Provide the (x, y) coordinate of the cell's center where the given text is located.  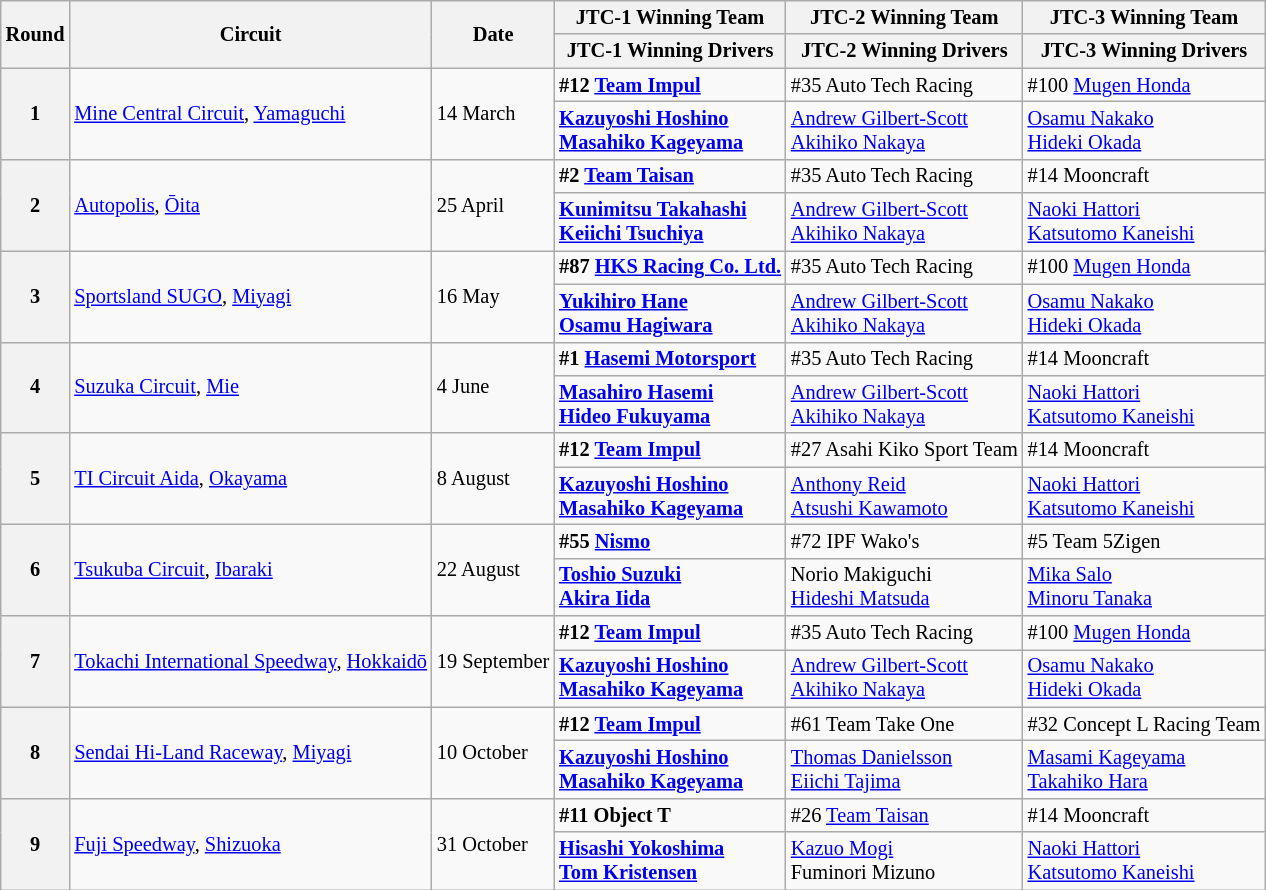
JTC-3 Winning Team (1144, 17)
#32 Concept L Racing Team (1144, 724)
#55 Nismo (670, 541)
Norio Makiguchi Hideshi Matsuda (904, 587)
Mine Central Circuit, Yamaguchi (250, 114)
#87 HKS Racing Co. Ltd. (670, 267)
JTC-3 Winning Drivers (1144, 51)
#11 Object T (670, 815)
Toshio Suzuki Akira Iida (670, 587)
7 (36, 662)
4 (36, 388)
#26 Team Taisan (904, 815)
#2 Team Taisan (670, 176)
Anthony Reid Atsushi Kawamoto (904, 496)
Kazuo Mogi Fuminori Mizuno (904, 861)
Round (36, 34)
1 (36, 114)
Mika Salo Minoru Tanaka (1144, 587)
Sportsland SUGO, Miyagi (250, 296)
JTC-1 Winning Team (670, 17)
Sendai Hi-Land Raceway, Miyagi (250, 752)
Yukihiro Hane Osamu Hagiwara (670, 313)
#72 IPF Wako's (904, 541)
31 October (493, 844)
4 June (493, 388)
14 March (493, 114)
3 (36, 296)
Masahiro Hasemi Hideo Fukuyama (670, 404)
8 August (493, 478)
Autopolis, Ōita (250, 204)
#27 Asahi Kiko Sport Team (904, 450)
16 May (493, 296)
JTC-1 Winning Drivers (670, 51)
Thomas Danielsson Eiichi Tajima (904, 769)
10 October (493, 752)
#1 Hasemi Motorsport (670, 359)
6 (36, 570)
8 (36, 752)
2 (36, 204)
5 (36, 478)
19 September (493, 662)
Date (493, 34)
9 (36, 844)
JTC-2 Winning Drivers (904, 51)
TI Circuit Aida, Okayama (250, 478)
Masami Kageyama Takahiko Hara (1144, 769)
22 August (493, 570)
Tsukuba Circuit, Ibaraki (250, 570)
Kunimitsu Takahashi Keiichi Tsuchiya (670, 222)
25 April (493, 204)
Fuji Speedway, Shizuoka (250, 844)
#5 Team 5Zigen (1144, 541)
Suzuka Circuit, Mie (250, 388)
Hisashi Yokoshima Tom Kristensen (670, 861)
JTC-2 Winning Team (904, 17)
#61 Team Take One (904, 724)
Tokachi International Speedway, Hokkaidō (250, 662)
Circuit (250, 34)
